Output the [x, y] coordinate of the center of the cell containing the given text.  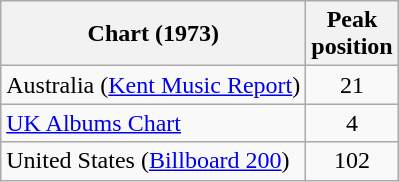
102 [352, 161]
Australia (Kent Music Report) [154, 85]
21 [352, 85]
United States (Billboard 200) [154, 161]
UK Albums Chart [154, 123]
4 [352, 123]
Peak position [352, 34]
Chart (1973) [154, 34]
